Identify which cell holds the provided text, then report its (X, Y) central coordinate. 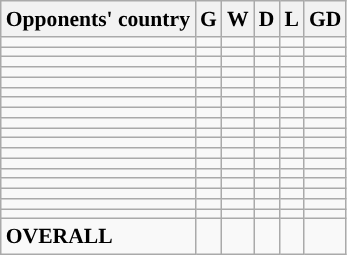
L (292, 19)
OVERALL (98, 237)
GD (326, 19)
G (208, 19)
Opponents' country (98, 19)
W (238, 19)
D (267, 19)
